Capture the cell that displays the provided text and extract its (X, Y) central coordinate. 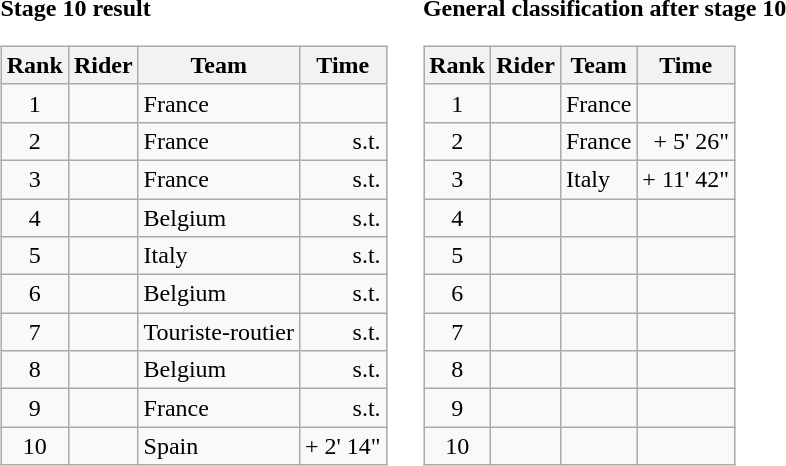
Spain (218, 446)
Touriste-routier (218, 332)
+ 5' 26" (686, 141)
+ 11' 42" (686, 179)
+ 2' 14" (342, 446)
